Find where the given text appears and provide that cell's center as [x, y] coordinate. 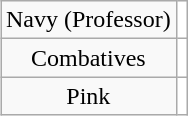
Navy (Professor) [88, 20]
Combatives [88, 58]
Pink [88, 96]
